Pinpoint the cell where the given text exists, returning its (x, y) midpoint coordinate. 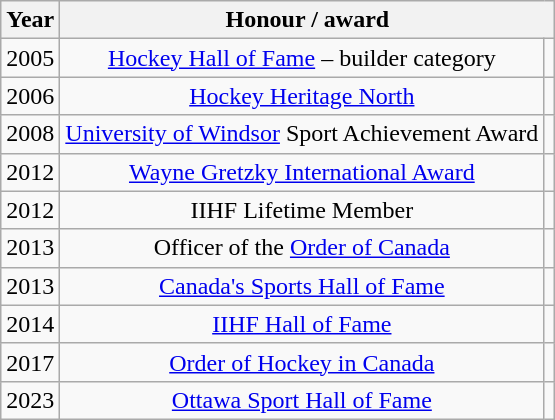
Canada's Sports Hall of Fame (302, 286)
2006 (30, 96)
Order of Hockey in Canada (302, 362)
2005 (30, 58)
University of Windsor Sport Achievement Award (302, 134)
2017 (30, 362)
Year (30, 20)
Hockey Heritage North (302, 96)
Wayne Gretzky International Award (302, 172)
Honour / award (308, 20)
2023 (30, 400)
IIHF Hall of Fame (302, 324)
IIHF Lifetime Member (302, 210)
Officer of the Order of Canada (302, 248)
Ottawa Sport Hall of Fame (302, 400)
Hockey Hall of Fame – builder category (302, 58)
2008 (30, 134)
2014 (30, 324)
